Search for the cell housing the specified text and yield its [X, Y] center coordinate. 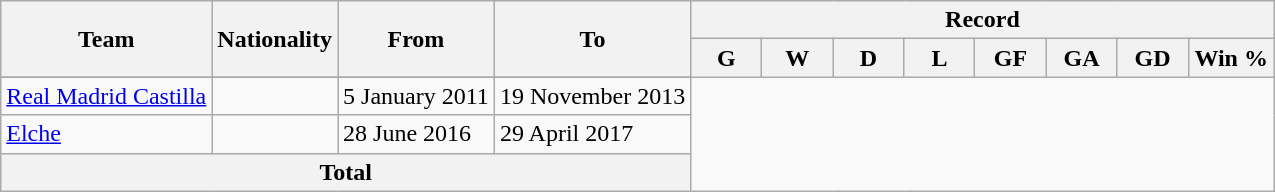
5 January 2011 [416, 96]
GF [1010, 58]
D [868, 58]
W [798, 58]
28 June 2016 [416, 134]
To [592, 39]
GD [1152, 58]
Real Madrid Castilla [106, 96]
G [726, 58]
GA [1082, 58]
Win % [1231, 58]
Record [983, 20]
19 November 2013 [592, 96]
29 April 2017 [592, 134]
Elche [106, 134]
Team [106, 39]
From [416, 39]
L [940, 58]
Total [346, 172]
Nationality [275, 39]
